Identify which cell holds the provided text, then report its [X, Y] central coordinate. 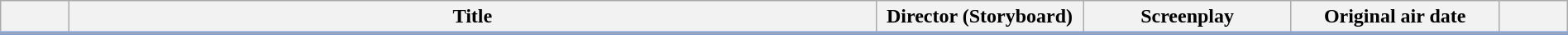
Original air date [1394, 17]
Title [473, 17]
Director (Storyboard) [979, 17]
Screenplay [1188, 17]
